Locate the cell with the specified text and output its (X, Y) center coordinate. 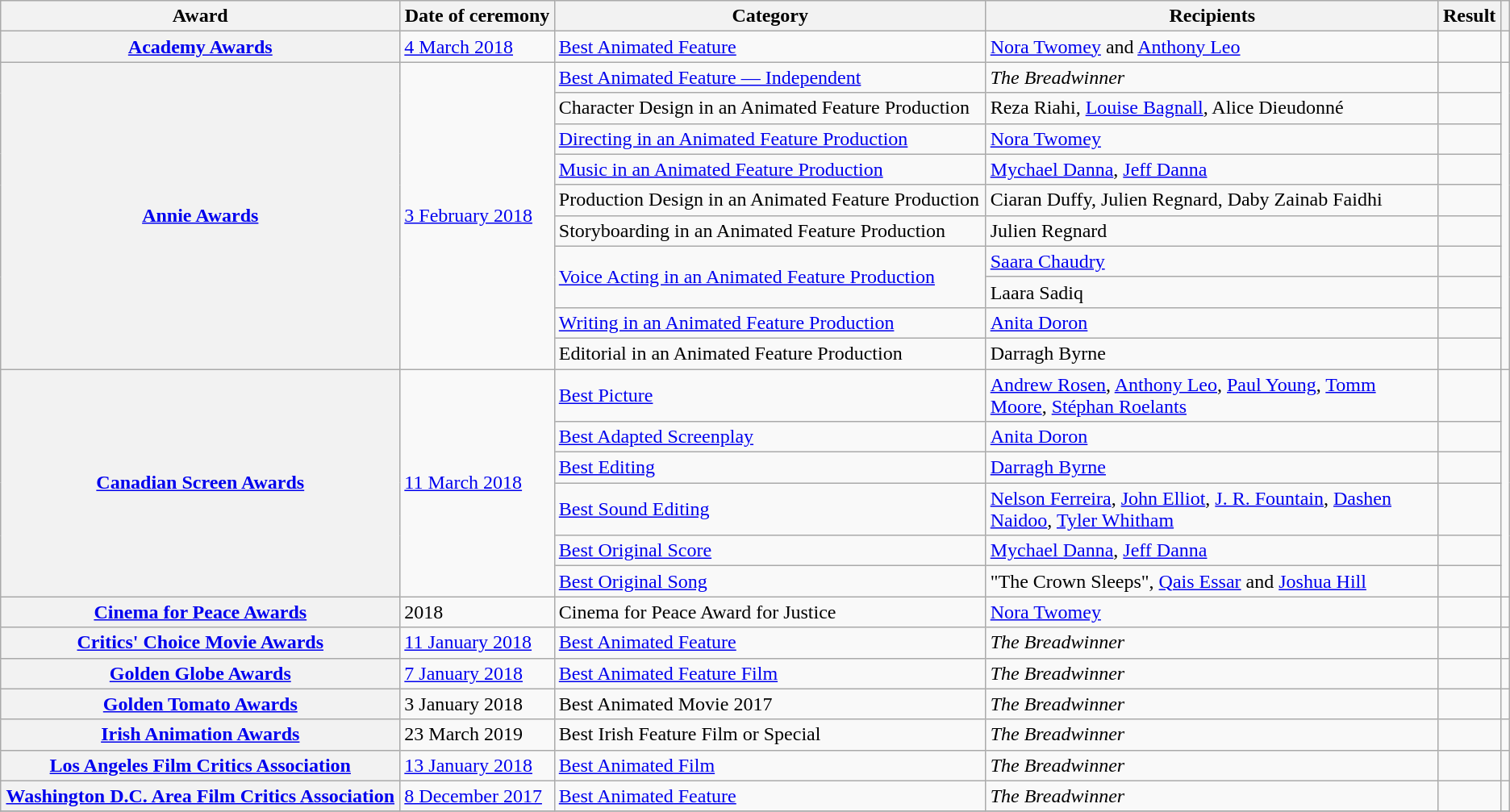
Irish Animation Awards (200, 735)
Best Editing (770, 468)
Result (1470, 16)
Canadian Screen Awards (200, 483)
Best Adapted Screenplay (770, 437)
Cinema for Peace Awards (200, 612)
Character Design in an Animated Feature Production (770, 108)
Best Irish Feature Film or Special (770, 735)
Golden Globe Awards (200, 673)
Best Sound Editing (770, 510)
13 January 2018 (478, 765)
2018 (478, 612)
8 December 2017 (478, 796)
Ciaran Duffy, Julien Regnard, Daby Zainab Faidhi (1212, 200)
3 February 2018 (478, 216)
"The Crown Sleeps", Qais Essar and Joshua Hill (1212, 581)
Reza Riahi, Louise Bagnall, Alice Dieudonné (1212, 108)
Saara Chaudry (1212, 261)
Music in an Animated Feature Production (770, 169)
Laara Sadiq (1212, 292)
Best Original Score (770, 551)
Critics' Choice Movie Awards (200, 643)
Recipients (1212, 16)
Storyboarding in an Animated Feature Production (770, 231)
Directing in an Animated Feature Production (770, 139)
11 January 2018 (478, 643)
Best Picture (770, 395)
Voice Acting in an Animated Feature Production (770, 277)
Nelson Ferreira, John Elliot, J. R. Fountain, Dashen Naidoo, Tyler Whitham (1212, 510)
Andrew Rosen, Anthony Leo, Paul Young, Tomm Moore, Stéphan Roelants (1212, 395)
Best Original Song (770, 581)
3 January 2018 (478, 704)
Julien Regnard (1212, 231)
Annie Awards (200, 216)
Award (200, 16)
Production Design in an Animated Feature Production (770, 200)
Best Animated Movie 2017 (770, 704)
Date of ceremony (478, 16)
Category (770, 16)
Washington D.C. Area Film Critics Association (200, 796)
Editorial in an Animated Feature Production (770, 353)
Best Animated Feature — Independent (770, 77)
23 March 2019 (478, 735)
4 March 2018 (478, 47)
Academy Awards (200, 47)
Golden Tomato Awards (200, 704)
Nora Twomey and Anthony Leo (1212, 47)
Cinema for Peace Award for Justice (770, 612)
11 March 2018 (478, 483)
Writing in an Animated Feature Production (770, 323)
Los Angeles Film Critics Association (200, 765)
Best Animated Film (770, 765)
Best Animated Feature Film (770, 673)
7 January 2018 (478, 673)
